For the text-containing cell, return its midpoint in [x, y] coordinate format. 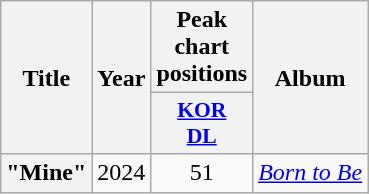
Year [122, 78]
Album [310, 78]
Title [46, 78]
51 [202, 173]
Born to Be [310, 173]
2024 [122, 173]
"Mine" [46, 173]
KORDL [202, 124]
Peak chart positions [202, 47]
